Search for the cell housing the specified text and yield its [x, y] center coordinate. 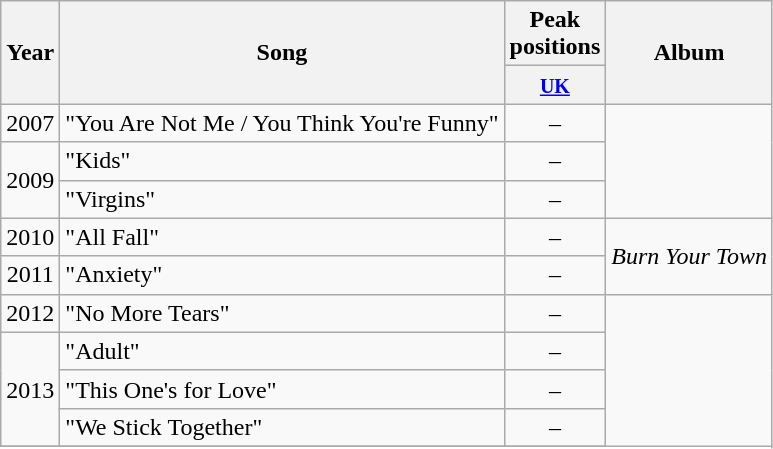
"Adult" [282, 351]
Album [690, 52]
2010 [30, 237]
2012 [30, 313]
2009 [30, 180]
"All Fall" [282, 237]
"Virgins" [282, 199]
"This One's for Love" [282, 389]
"We Stick Together" [282, 427]
Peak positions [555, 34]
2013 [30, 389]
"Anxiety" [282, 275]
Song [282, 52]
UK [555, 85]
"Kids" [282, 161]
"No More Tears" [282, 313]
Year [30, 52]
"You Are Not Me / You Think You're Funny" [282, 123]
2011 [30, 275]
Burn Your Town [690, 256]
2007 [30, 123]
